Capture the cell that displays the provided text and extract its (X, Y) central coordinate. 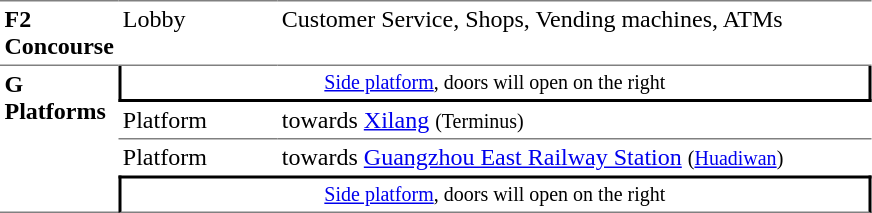
F2Concourse (59, 33)
Side platform, doors will open on the right (494, 84)
towards Guangzhou East Railway Station (Huadiwan) (574, 158)
Customer Service, Shops, Vending machines, ATMs (574, 33)
Lobby (198, 33)
GPlatforms (59, 140)
towards Xilang (Terminus) (574, 121)
